Determine the [X, Y] coordinate at the center of the cell enclosing the given text.  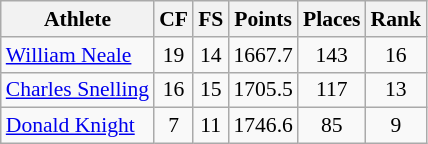
11 [210, 126]
1667.7 [262, 55]
William Neale [78, 55]
FS [210, 19]
13 [396, 90]
19 [174, 55]
9 [396, 126]
1746.6 [262, 126]
Donald Knight [78, 126]
Rank [396, 19]
CF [174, 19]
Points [262, 19]
143 [332, 55]
7 [174, 126]
117 [332, 90]
15 [210, 90]
14 [210, 55]
1705.5 [262, 90]
Places [332, 19]
Athlete [78, 19]
85 [332, 126]
Charles Snelling [78, 90]
